Determine the [X, Y] coordinate at the center of the cell enclosing the given text.  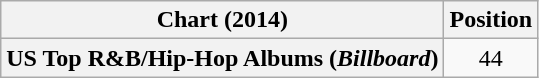
44 [491, 58]
US Top R&B/Hip-Hop Albums (Billboard) [222, 58]
Chart (2014) [222, 20]
Position [491, 20]
